For the text-containing cell, return its midpoint in (x, y) coordinate format. 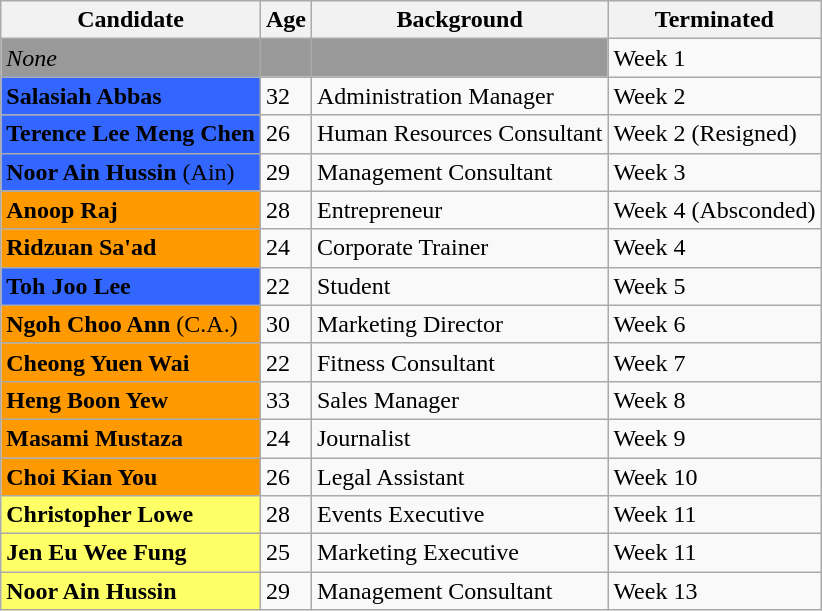
Week 2 (Resigned) (714, 134)
Christopher Lowe (131, 515)
Age (286, 20)
Administration Manager (459, 96)
Events Executive (459, 515)
Ridzuan Sa'ad (131, 248)
Week 13 (714, 591)
Terminated (714, 20)
Entrepreneur (459, 210)
Masami Mustaza (131, 438)
Week 3 (714, 172)
Journalist (459, 438)
Week 8 (714, 400)
Corporate Trainer (459, 248)
Choi Kian You (131, 477)
Student (459, 286)
Noor Ain Hussin (Ain) (131, 172)
Background (459, 20)
Week 7 (714, 362)
25 (286, 553)
Jen Eu Wee Fung (131, 553)
Fitness Consultant (459, 362)
None (131, 58)
32 (286, 96)
Week 6 (714, 324)
Week 10 (714, 477)
Week 9 (714, 438)
Terence Lee Meng Chen (131, 134)
Toh Joo Lee (131, 286)
Salasiah Abbas (131, 96)
Marketing Executive (459, 553)
30 (286, 324)
Week 4 (Absconded) (714, 210)
Marketing Director (459, 324)
Candidate (131, 20)
Sales Manager (459, 400)
Week 2 (714, 96)
Cheong Yuen Wai (131, 362)
Week 4 (714, 248)
Heng Boon Yew (131, 400)
Week 1 (714, 58)
33 (286, 400)
Human Resources Consultant (459, 134)
Anoop Raj (131, 210)
Week 5 (714, 286)
Legal Assistant (459, 477)
Ngoh Choo Ann (C.A.) (131, 324)
Noor Ain Hussin (131, 591)
